Identify which cell holds the provided text, then report its [x, y] central coordinate. 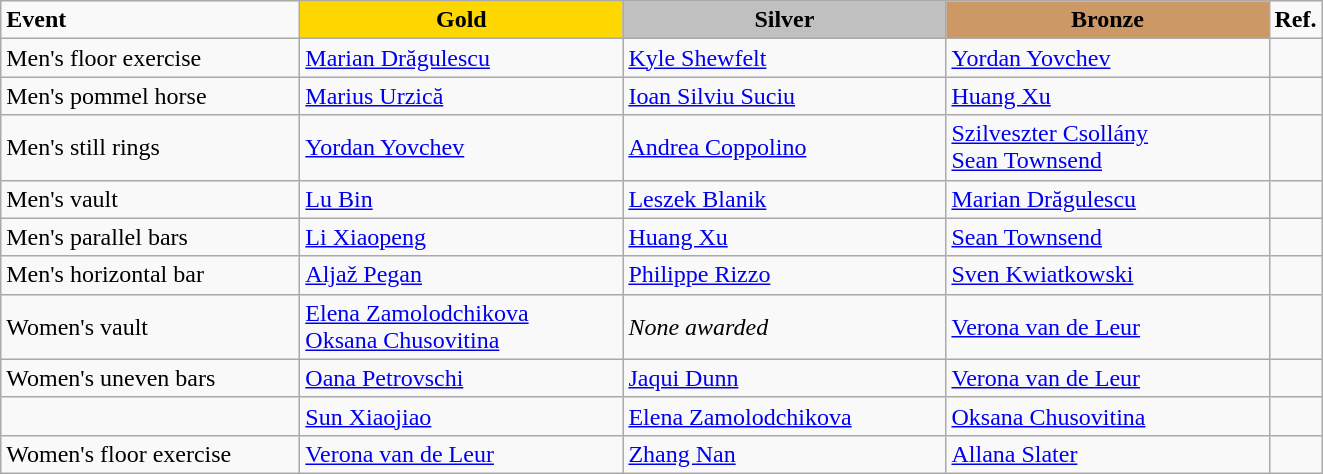
Li Xiaopeng [462, 237]
Women's vault [150, 326]
Men's still rings [150, 148]
Aljaž Pegan [462, 275]
Kyle Shewfelt [784, 58]
Oana Petrovschi [462, 378]
Lu Bin [462, 199]
Sven Kwiatkowski [1108, 275]
Women's uneven bars [150, 378]
None awarded [784, 326]
Elena Zamolodchikova Oksana Chusovitina [462, 326]
Szilveszter Csollány Sean Townsend [1108, 148]
Ref. [1296, 20]
Silver [784, 20]
Gold [462, 20]
Men's pommel horse [150, 96]
Men's horizontal bar [150, 275]
Men's vault [150, 199]
Bronze [1108, 20]
Jaqui Dunn [784, 378]
Marius Urzică [462, 96]
Leszek Blanik [784, 199]
Men's parallel bars [150, 237]
Elena Zamolodchikova [784, 416]
Men's floor exercise [150, 58]
Zhang Nan [784, 454]
Sean Townsend [1108, 237]
Women's floor exercise [150, 454]
Philippe Rizzo [784, 275]
Event [150, 20]
Allana Slater [1108, 454]
Ioan Silviu Suciu [784, 96]
Andrea Coppolino [784, 148]
Oksana Chusovitina [1108, 416]
Sun Xiaojiao [462, 416]
